Scan for the cell matching the given text and deliver its (x, y) coordinate at center. 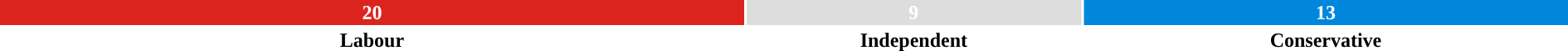
9 (914, 13)
13 (1326, 13)
20 (372, 13)
